Locate the cell with the specified text and output its (X, Y) center coordinate. 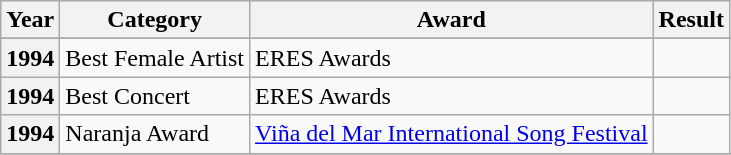
Year (30, 20)
Award (452, 20)
Best Concert (155, 96)
Viña del Mar International Song Festival (452, 134)
Category (155, 20)
Naranja Award (155, 134)
Best Female Artist (155, 58)
Result (691, 20)
